Return [x, y] of the center of cell containing provided text 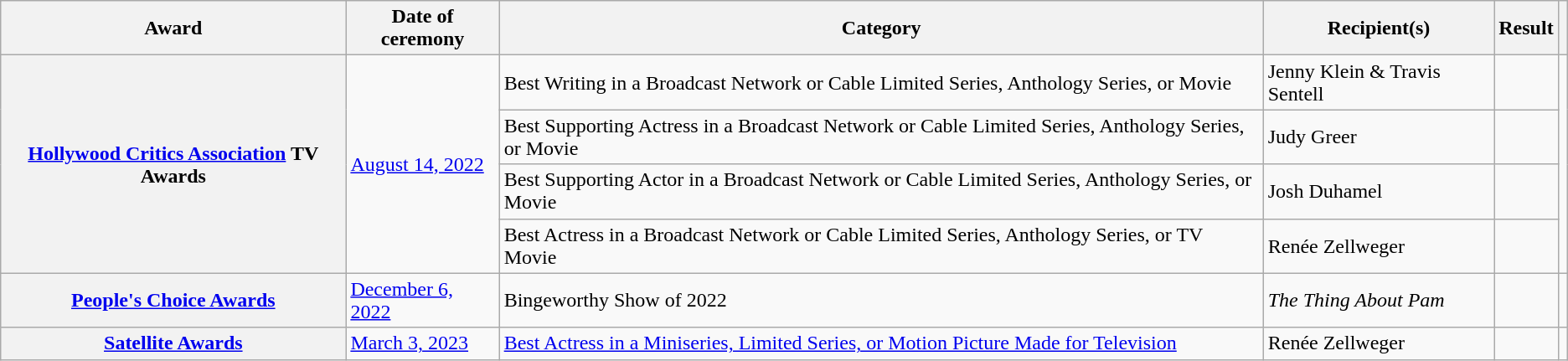
Hollywood Critics Association TV Awards [173, 164]
Award [173, 28]
Best Actress in a Broadcast Network or Cable Limited Series, Anthology Series, or TV Movie [881, 246]
Bingeworthy Show of 2022 [881, 300]
August 14, 2022 [422, 164]
March 3, 2023 [422, 343]
People's Choice Awards [173, 300]
Recipient(s) [1379, 28]
Josh Duhamel [1379, 191]
Judy Greer [1379, 137]
Best Writing in a Broadcast Network or Cable Limited Series, Anthology Series, or Movie [881, 82]
Jenny Klein & Travis Sentell [1379, 82]
Best Supporting Actor in a Broadcast Network or Cable Limited Series, Anthology Series, or Movie [881, 191]
Best Actress in a Miniseries, Limited Series, or Motion Picture Made for Television [881, 343]
December 6, 2022 [422, 300]
Best Supporting Actress in a Broadcast Network or Cable Limited Series, Anthology Series, or Movie [881, 137]
Date of ceremony [422, 28]
Satellite Awards [173, 343]
Result [1526, 28]
Category [881, 28]
The Thing About Pam [1379, 300]
